Search for the cell housing the specified text and yield its (X, Y) center coordinate. 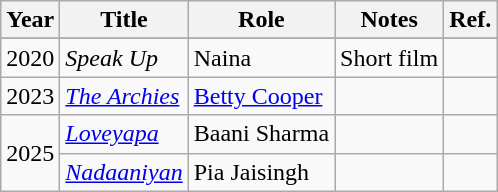
Nadaaniyan (124, 172)
Year (30, 20)
Naina (261, 58)
Role (261, 20)
Title (124, 20)
Notes (390, 20)
Short film (390, 58)
Loveyapa (124, 134)
2023 (30, 96)
Ref. (470, 20)
Pia Jaisingh (261, 172)
2025 (30, 153)
The Archies (124, 96)
Speak Up (124, 58)
Baani Sharma (261, 134)
Betty Cooper (261, 96)
2020 (30, 58)
